From the cell containing the given text, extract its center point as (x, y) coordinate. 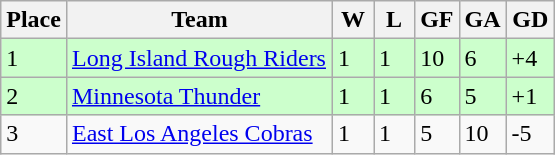
W (354, 20)
Minnesota Thunder (199, 96)
2 (34, 96)
Team (199, 20)
-5 (530, 134)
+1 (530, 96)
+4 (530, 58)
GA (482, 20)
L (394, 20)
East Los Angeles Cobras (199, 134)
3 (34, 134)
Place (34, 20)
GF (437, 20)
GD (530, 20)
Long Island Rough Riders (199, 58)
